Search for the cell housing the specified text and yield its [X, Y] center coordinate. 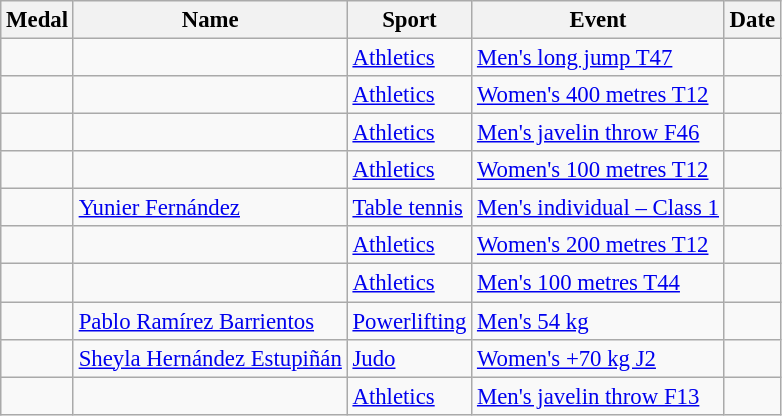
Sheyla Hernández Estupiñán [210, 358]
Pablo Ramírez Barrientos [210, 321]
Name [210, 20]
Judo [409, 358]
Table tennis [409, 208]
Men's 100 metres T44 [598, 283]
Men's individual – Class 1 [598, 208]
Women's 400 metres T12 [598, 95]
Date [752, 20]
Women's 200 metres T12 [598, 245]
Yunier Fernández [210, 208]
Men's javelin throw F13 [598, 396]
Men's long jump T47 [598, 58]
Men's 54 kg [598, 321]
Medal [38, 20]
Powerlifting [409, 321]
Women's 100 metres T12 [598, 170]
Women's +70 kg J2 [598, 358]
Men's javelin throw F46 [598, 133]
Event [598, 20]
Sport [409, 20]
